Return the (X, Y) coordinate for the center point of the cell that contains the specified text.  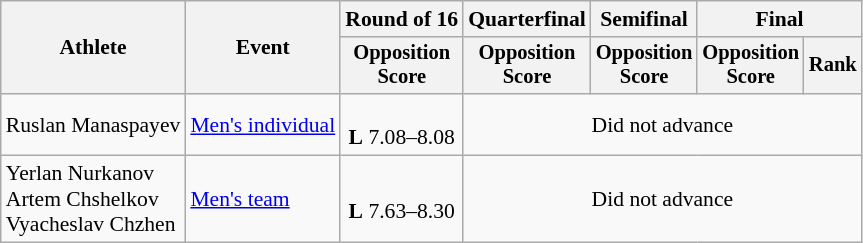
L 7.63–8.30 (402, 200)
Event (262, 48)
Final (779, 19)
Yerlan NurkanovArtem ChshelkovVyacheslav Chzhen (94, 200)
Athlete (94, 48)
Ruslan Manaspayev (94, 124)
Quarterfinal (527, 19)
Men's individual (262, 124)
Men's team (262, 200)
Rank (833, 66)
Semifinal (644, 19)
L 7.08–8.08 (402, 124)
Round of 16 (402, 19)
